Return the [x, y] coordinate for the center point of the cell that contains the specified text.  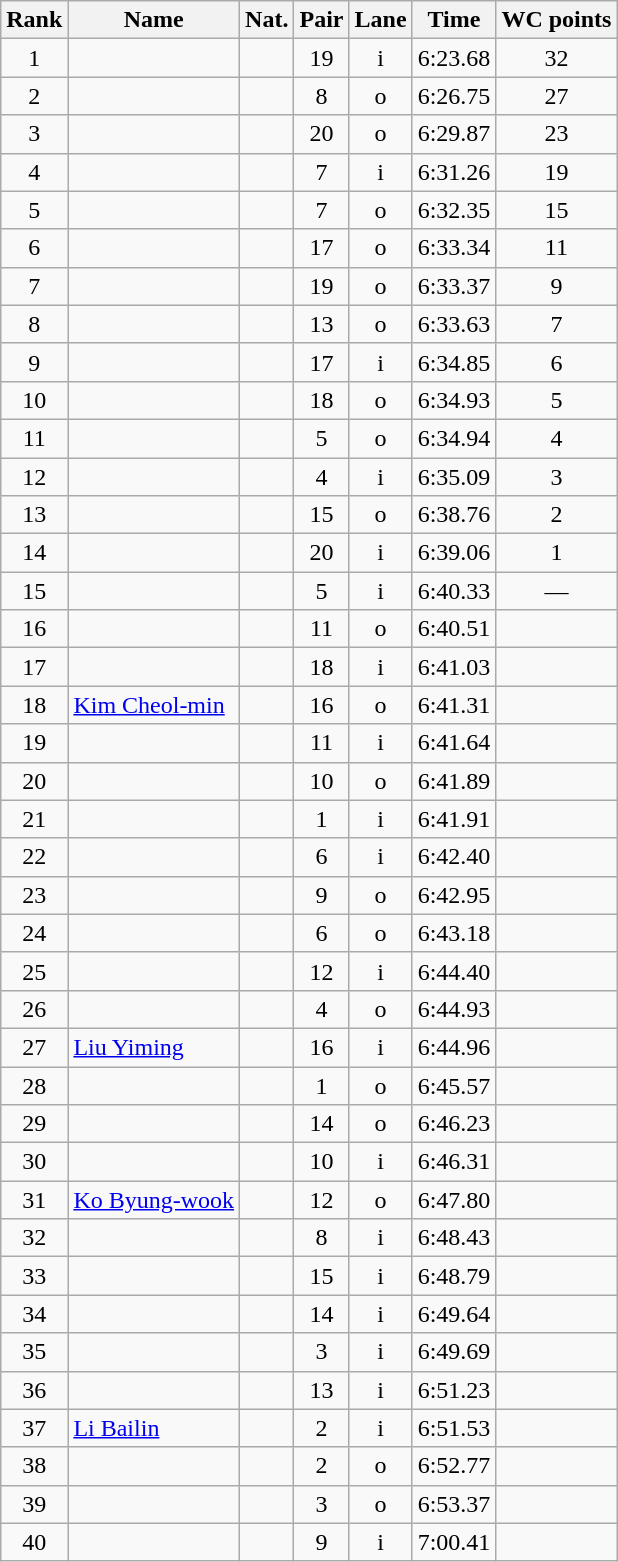
Liu Yiming [154, 1047]
Kim Cheol-min [154, 705]
33 [34, 1276]
6:40.33 [454, 591]
6:48.79 [454, 1276]
40 [34, 1542]
Lane [380, 20]
6:49.69 [454, 1352]
22 [34, 857]
6:41.03 [454, 667]
39 [34, 1504]
Ko Byung-wook [154, 1200]
6:40.51 [454, 629]
6:45.57 [454, 1085]
28 [34, 1085]
6:23.68 [454, 58]
6:53.37 [454, 1504]
Rank [34, 20]
6:39.06 [454, 553]
36 [34, 1390]
6:44.93 [454, 1009]
6:35.09 [454, 477]
6:33.63 [454, 324]
34 [34, 1314]
6:42.40 [454, 857]
6:26.75 [454, 96]
Pair [322, 20]
Li Bailin [154, 1428]
6:43.18 [454, 933]
6:46.31 [454, 1162]
21 [34, 819]
6:42.95 [454, 895]
6:41.31 [454, 705]
6:32.35 [454, 210]
6:34.85 [454, 362]
6:31.26 [454, 172]
6:29.87 [454, 134]
31 [34, 1200]
6:41.89 [454, 781]
6:44.40 [454, 971]
Time [454, 20]
WC points [556, 20]
38 [34, 1466]
25 [34, 971]
6:34.93 [454, 400]
— [556, 591]
6:38.76 [454, 515]
29 [34, 1124]
6:51.23 [454, 1390]
6:52.77 [454, 1466]
7:00.41 [454, 1542]
6:41.64 [454, 743]
Nat. [267, 20]
6:51.53 [454, 1428]
6:49.64 [454, 1314]
24 [34, 933]
35 [34, 1352]
6:34.94 [454, 438]
6:48.43 [454, 1238]
6:44.96 [454, 1047]
6:33.34 [454, 248]
6:33.37 [454, 286]
6:46.23 [454, 1124]
6:41.91 [454, 819]
26 [34, 1009]
37 [34, 1428]
Name [154, 20]
6:47.80 [454, 1200]
30 [34, 1162]
